Search for the cell housing the specified text and yield its (x, y) center coordinate. 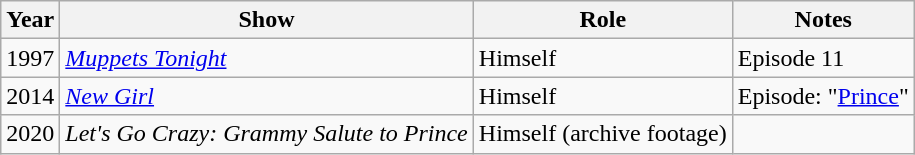
2014 (30, 96)
Himself (archive footage) (602, 134)
Episode 11 (823, 58)
New Girl (266, 96)
Role (602, 20)
2020 (30, 134)
Let's Go Crazy: Grammy Salute to Prince (266, 134)
Muppets Tonight (266, 58)
Show (266, 20)
Notes (823, 20)
Episode: "Prince" (823, 96)
Year (30, 20)
1997 (30, 58)
